Search for the cell housing the specified text and yield its [x, y] center coordinate. 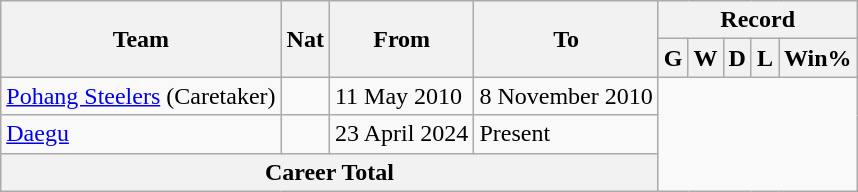
Career Total [330, 172]
Win% [818, 58]
Daegu [141, 134]
L [764, 58]
Record [758, 20]
D [737, 58]
8 November 2010 [566, 96]
G [673, 58]
Present [566, 134]
Team [141, 39]
23 April 2024 [401, 134]
To [566, 39]
Nat [305, 39]
Pohang Steelers (Caretaker) [141, 96]
W [706, 58]
11 May 2010 [401, 96]
From [401, 39]
